Determine the [X, Y] coordinate at the center of the cell enclosing the given text.  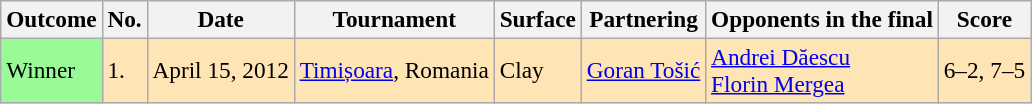
April 15, 2012 [220, 70]
1. [124, 70]
Outcome [52, 19]
Tournament [394, 19]
Date [220, 19]
6–2, 7–5 [984, 70]
Winner [52, 70]
No. [124, 19]
Goran Tošić [643, 70]
Opponents in the final [822, 19]
Clay [538, 70]
Andrei Dăescu Florin Mergea [822, 70]
Timișoara, Romania [394, 70]
Score [984, 19]
Surface [538, 19]
Partnering [643, 19]
